Scan for the cell matching the given text and deliver its (x, y) coordinate at center. 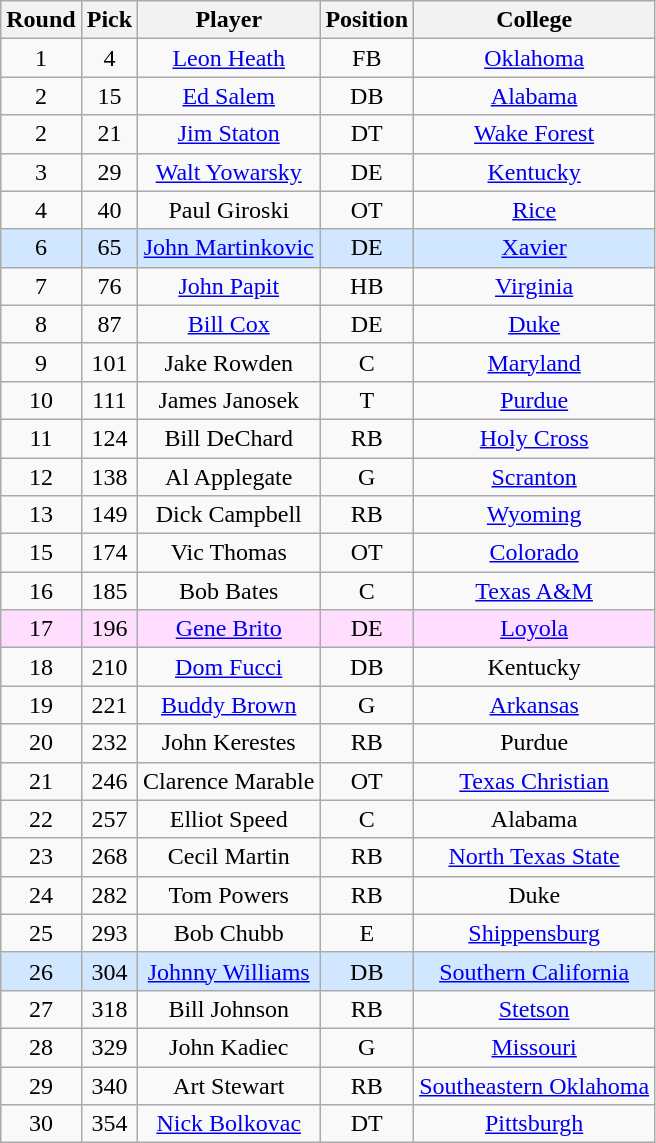
Jake Rowden (229, 362)
Bob Chubb (229, 933)
Pittsburgh (534, 1124)
232 (109, 743)
16 (41, 591)
354 (109, 1124)
257 (109, 819)
111 (109, 400)
Leon Heath (229, 58)
8 (41, 324)
10 (41, 400)
E (367, 933)
Loyola (534, 629)
Dom Fucci (229, 667)
Ed Salem (229, 96)
185 (109, 591)
Missouri (534, 1047)
James Janosek (229, 400)
Player (229, 20)
Holy Cross (534, 438)
Pick (109, 20)
Wake Forest (534, 134)
North Texas State (534, 857)
17 (41, 629)
20 (41, 743)
6 (41, 248)
John Martinkovic (229, 248)
Scranton (534, 477)
Wyoming (534, 515)
19 (41, 705)
124 (109, 438)
23 (41, 857)
7 (41, 286)
Walt Yowarsky (229, 172)
304 (109, 971)
65 (109, 248)
11 (41, 438)
Virginia (534, 286)
Arkansas (534, 705)
9 (41, 362)
Tom Powers (229, 895)
24 (41, 895)
27 (41, 1009)
Jim Staton (229, 134)
John Kadiec (229, 1047)
Oklahoma (534, 58)
28 (41, 1047)
Clarence Marable (229, 781)
26 (41, 971)
22 (41, 819)
Southeastern Oklahoma (534, 1085)
Bill Cox (229, 324)
Stetson (534, 1009)
246 (109, 781)
Bob Bates (229, 591)
Position (367, 20)
30 (41, 1124)
John Papit (229, 286)
HB (367, 286)
1 (41, 58)
Southern California (534, 971)
Johnny Williams (229, 971)
John Kerestes (229, 743)
Colorado (534, 553)
101 (109, 362)
Vic Thomas (229, 553)
Nick Bolkovac (229, 1124)
76 (109, 286)
293 (109, 933)
T (367, 400)
210 (109, 667)
18 (41, 667)
13 (41, 515)
Paul Giroski (229, 210)
3 (41, 172)
12 (41, 477)
196 (109, 629)
Dick Campbell (229, 515)
Xavier (534, 248)
40 (109, 210)
FB (367, 58)
Shippensburg (534, 933)
Bill DeChard (229, 438)
174 (109, 553)
Buddy Brown (229, 705)
Texas A&M (534, 591)
Gene Brito (229, 629)
329 (109, 1047)
221 (109, 705)
Al Applegate (229, 477)
Rice (534, 210)
318 (109, 1009)
268 (109, 857)
340 (109, 1085)
Elliot Speed (229, 819)
Maryland (534, 362)
College (534, 20)
138 (109, 477)
25 (41, 933)
Art Stewart (229, 1085)
Texas Christian (534, 781)
Cecil Martin (229, 857)
282 (109, 895)
87 (109, 324)
149 (109, 515)
Round (41, 20)
Bill Johnson (229, 1009)
